Determine the [x, y] coordinate at the center of the cell enclosing the given text.  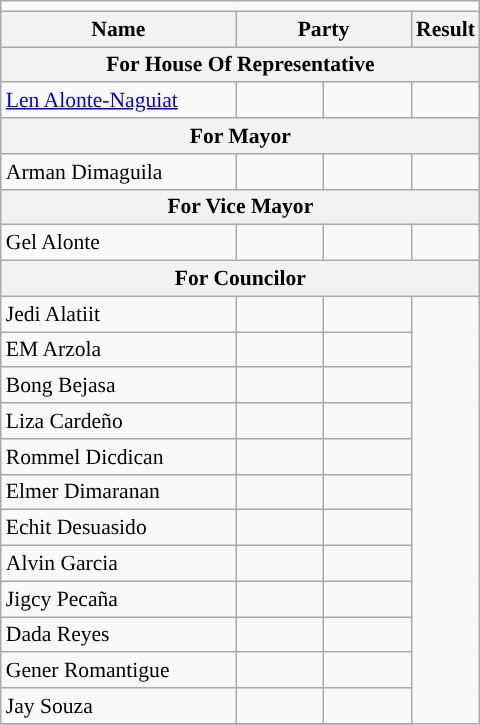
Jigcy Pecaña [118, 599]
Bong Bejasa [118, 386]
Arman Dimaguila [118, 172]
Dada Reyes [118, 635]
Liza Cardeño [118, 421]
Alvin Garcia [118, 564]
Party [324, 29]
Echit Desuasido [118, 528]
Rommel Dicdican [118, 457]
For Vice Mayor [240, 207]
For Councilor [240, 279]
EM Arzola [118, 350]
Len Alonte-Naguiat [118, 101]
Jay Souza [118, 706]
Gener Romantigue [118, 671]
Gel Alonte [118, 243]
Name [118, 29]
For House Of Representative [240, 65]
Elmer Dimaranan [118, 492]
Result [446, 29]
For Mayor [240, 136]
Jedi Alatiit [118, 314]
